Identify which cell holds the provided text, then report its [x, y] central coordinate. 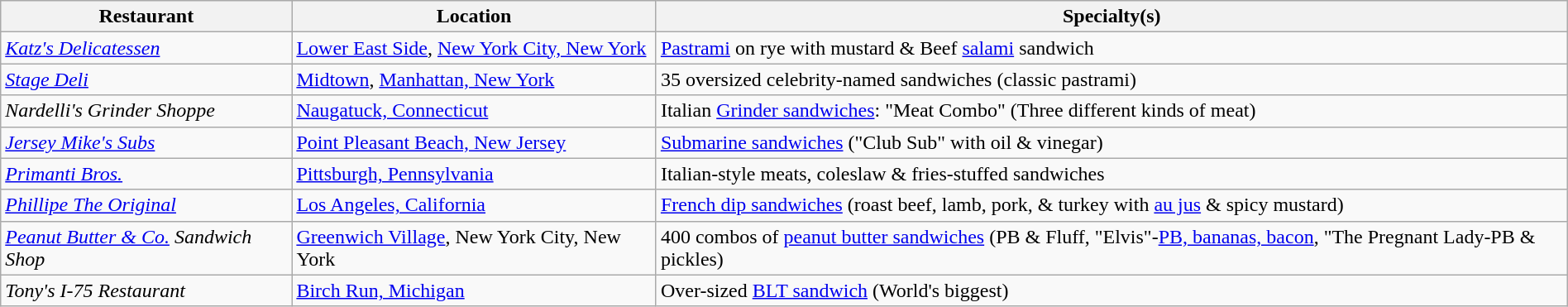
French dip sandwiches (roast beef, lamb, pork, & turkey with au jus & spicy mustard) [1111, 205]
Pastrami on rye with mustard & Beef salami sandwich [1111, 48]
Primanti Bros. [146, 174]
Submarine sandwiches ("Club Sub" with oil & vinegar) [1111, 142]
Italian Grinder sandwiches: "Meat Combo" (Three different kinds of meat) [1111, 111]
Location [475, 17]
Italian-style meats, coleslaw & fries-stuffed sandwiches [1111, 174]
Tony's I-75 Restaurant [146, 290]
Los Angeles, California [475, 205]
Phillipe The Original [146, 205]
Stage Deli [146, 79]
Lower East Side, New York City, New York [475, 48]
Birch Run, Michigan [475, 290]
Restaurant [146, 17]
35 oversized celebrity-named sandwiches (classic pastrami) [1111, 79]
Over-sized BLT sandwich (World's biggest) [1111, 290]
400 combos of peanut butter sandwiches (PB & Fluff, "Elvis"-PB, bananas, bacon, "The Pregnant Lady-PB & pickles) [1111, 248]
Point Pleasant Beach, New Jersey [475, 142]
Nardelli's Grinder Shoppe [146, 111]
Naugatuck, Connecticut [475, 111]
Specialty(s) [1111, 17]
Pittsburgh, Pennsylvania [475, 174]
Katz's Delicatessen [146, 48]
Midtown, Manhattan, New York [475, 79]
Greenwich Village, New York City, New York [475, 248]
Jersey Mike's Subs [146, 142]
Peanut Butter & Co. Sandwich Shop [146, 248]
